Provide the [x, y] coordinate of the cell's center where the given text is located.  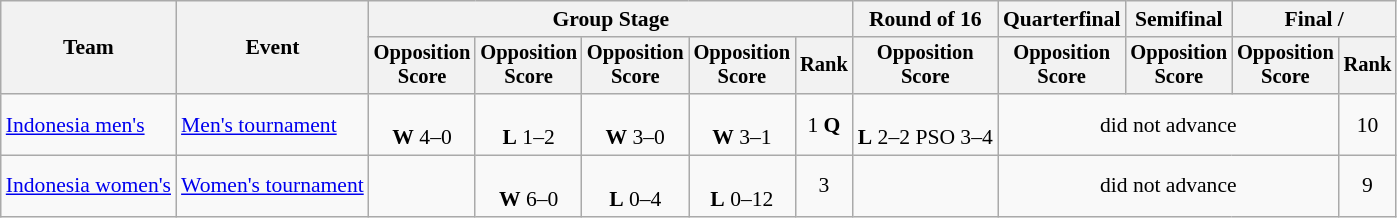
Event [272, 48]
Indonesia women's [88, 186]
Final / [1314, 19]
3 [824, 186]
W 4–0 [422, 124]
L 1–2 [528, 124]
Semifinal [1178, 19]
Quarterfinal [1062, 19]
9 [1368, 186]
L 0–12 [742, 186]
W 6–0 [528, 186]
W 3–0 [636, 124]
Men's tournament [272, 124]
Group Stage [611, 19]
Round of 16 [926, 19]
L 0–4 [636, 186]
Indonesia men's [88, 124]
W 3–1 [742, 124]
L 2–2 PSO 3–4 [926, 124]
Team [88, 48]
10 [1368, 124]
1 Q [824, 124]
Women's tournament [272, 186]
